Scan for the cell matching the given text and deliver its [x, y] coordinate at center. 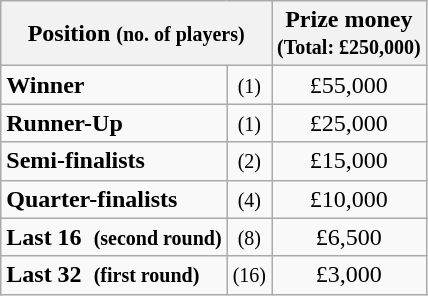
Winner [114, 85]
£3,000 [350, 275]
£10,000 [350, 199]
(8) [249, 237]
(16) [249, 275]
Runner-Up [114, 123]
Last 32 (first round) [114, 275]
Position (no. of players) [136, 34]
£15,000 [350, 161]
Semi-finalists [114, 161]
£55,000 [350, 85]
(4) [249, 199]
Quarter-finalists [114, 199]
£6,500 [350, 237]
(2) [249, 161]
£25,000 [350, 123]
Prize money(Total: £250,000) [350, 34]
Last 16 (second round) [114, 237]
